For the text-containing cell, return its midpoint in (X, Y) coordinate format. 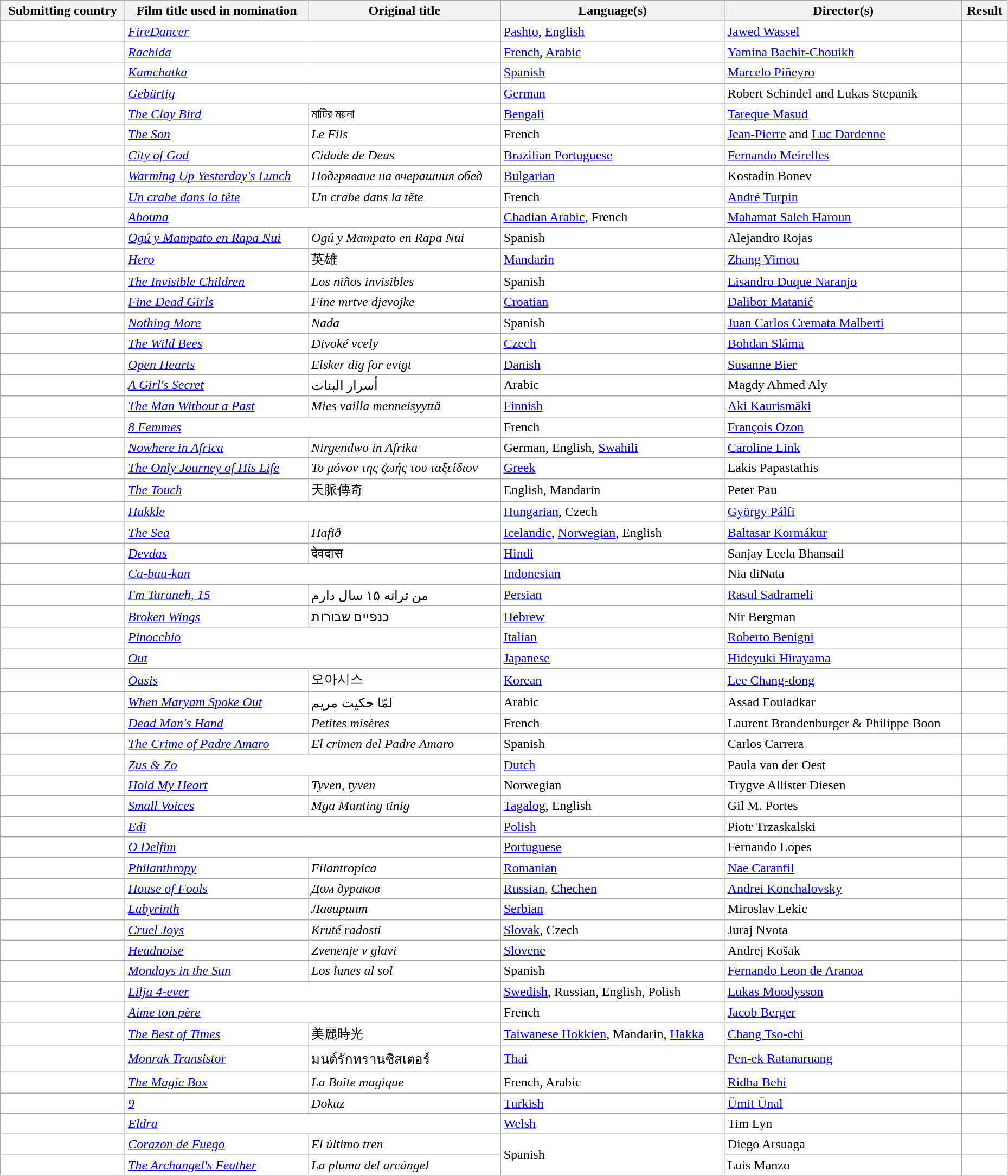
The Archangel's Feather (217, 1165)
天脈傳奇 (405, 490)
Nae Caranfil (843, 868)
Hero (217, 260)
Taiwanese Hokkien, Mandarin, Hakka (613, 1034)
Pinocchio (313, 637)
German, English, Swahili (613, 448)
Finnish (613, 406)
Bengali (613, 114)
Fernando Leon de Aranoa (843, 971)
Russian, Chechen (613, 889)
Tyven, tyven (405, 785)
Los niños invisibles (405, 282)
Jawed Wassel (843, 31)
The Only Journey of His Life (217, 468)
Ridha Behi (843, 1082)
Kostadin Bonev (843, 176)
André Turpin (843, 196)
Result (985, 11)
देवदास (405, 553)
Eldra (313, 1124)
Kamchatka (313, 73)
Abouna (313, 217)
Headnoise (217, 950)
Hukkle (313, 512)
Baltasar Kormákur (843, 533)
The Clay Bird (217, 114)
Dead Man's Hand (217, 723)
Дом дураков (405, 889)
Sanjay Leela Bhansail (843, 553)
Magdy Ahmed Aly (843, 385)
8 Femmes (313, 427)
Yamina Bachir-Chouikh (843, 52)
Aime ton père (313, 1012)
Philanthropy (217, 868)
City of God (217, 155)
Mga Munting tinig (405, 806)
Pen-ek Ratanaruang (843, 1059)
Polish (613, 827)
মাটির ময়না (405, 114)
House of Fools (217, 889)
Aki Kaurismäki (843, 406)
La pluma del arcángel (405, 1165)
Thai (613, 1059)
Broken Wings (217, 617)
Pashto, English (613, 31)
FireDancer (313, 31)
9 (217, 1103)
Fine Dead Girls (217, 302)
Indonesian (613, 574)
Andrei Konchalovsky (843, 889)
György Pálfi (843, 512)
Trygve Allister Diesen (843, 785)
Danish (613, 364)
Juraj Nvota (843, 930)
Diego Arsuaga (843, 1145)
Tareque Masud (843, 114)
Bohdan Sláma (843, 343)
Dutch (613, 764)
Ümit Ünal (843, 1103)
Luis Manzo (843, 1165)
Cidade de Deus (405, 155)
Лавиринт (405, 909)
Romanian (613, 868)
Labyrinth (217, 909)
Το μόνον της ζωής του ταξείδιον (405, 468)
Slovene (613, 950)
英雄 (405, 260)
Rasul Sadrameli (843, 595)
Hafið (405, 533)
Mandarin (613, 260)
Film title used in nomination (217, 11)
Language(s) (613, 11)
Submitting country (63, 11)
Oasis (217, 680)
Slovak, Czech (613, 930)
Serbian (613, 909)
English, Mandarin (613, 490)
Los lunes al sol (405, 971)
Hold My Heart (217, 785)
The Sea (217, 533)
Jacob Berger (843, 1012)
Fine mrtve djevojke (405, 302)
Tim Lyn (843, 1124)
O Delfim (313, 847)
Nowhere in Africa (217, 448)
The Best of Times (217, 1034)
Lisandro Duque Naranjo (843, 282)
Mahamat Saleh Haroun (843, 217)
Chadian Arabic, French (613, 217)
Korean (613, 680)
François Ozon (843, 427)
German (613, 93)
The Crime of Padre Amaro (217, 744)
Dokuz (405, 1103)
Marcelo Piñeyro (843, 73)
Hideyuki Hirayama (843, 658)
Tagalog, English (613, 806)
Greek (613, 468)
Подгряване на вчерашния обед (405, 176)
Open Hearts (217, 364)
Zvenenje v glavi (405, 950)
כנפיים שבורות (405, 617)
Kruté radosti (405, 930)
Corazon de Fuego (217, 1145)
Elsker dig for evigt (405, 364)
Nia diNata (843, 574)
Bulgarian (613, 176)
Caroline Link (843, 448)
Hebrew (613, 617)
Chang Tso-chi (843, 1034)
Welsh (613, 1124)
Lee Chang-dong (843, 680)
Croatian (613, 302)
Devdas (217, 553)
Turkish (613, 1103)
Nada (405, 323)
The Wild Bees (217, 343)
The Invisible Children (217, 282)
When Maryam Spoke Out (217, 702)
美麗時光 (405, 1034)
Small Voices (217, 806)
I'm Taraneh, 15 (217, 595)
El último tren (405, 1145)
Hindi (613, 553)
Jean-Pierre and Luc Dardenne (843, 135)
أسرار البنات (405, 385)
The Man Without a Past (217, 406)
Ca-bau-kan (313, 574)
Persian (613, 595)
Edi (313, 827)
Zus & Zo (313, 764)
Lilja 4-ever (313, 992)
Lukas Moodysson (843, 992)
The Son (217, 135)
Le Fils (405, 135)
Brazilian Portuguese (613, 155)
Carlos Carrera (843, 744)
Laurent Brandenburger & Philippe Boon (843, 723)
Nir Bergman (843, 617)
Gil M. Portes (843, 806)
Hungarian, Czech (613, 512)
Miroslav Lekic (843, 909)
Norwegian (613, 785)
Original title (405, 11)
Japanese (613, 658)
Gebürtig (313, 93)
Portuguese (613, 847)
Out (313, 658)
Roberto Benigni (843, 637)
Italian (613, 637)
Fernando Lopes (843, 847)
Nothing More (217, 323)
오아시스 (405, 680)
Piotr Trzaskalski (843, 827)
มนต์รักทรานซิสเตอร์ (405, 1059)
Andrej Košak (843, 950)
Lakis Papastathis (843, 468)
Czech (613, 343)
Zhang Yimou (843, 260)
A Girl's Secret (217, 385)
Robert Schindel and Lukas Stepanik (843, 93)
Peter Pau (843, 490)
Warming Up Yesterday's Lunch (217, 176)
Swedish, Russian, English, Polish (613, 992)
Nirgendwo in Afrika (405, 448)
Mondays in the Sun (217, 971)
Juan Carlos Cremata Malberti (843, 323)
Filantropica (405, 868)
Monrak Transistor (217, 1059)
El crimen del Padre Amaro (405, 744)
Fernando Meirelles (843, 155)
من ترانه ۱۵ سال دارم (405, 595)
Paula van der Oest (843, 764)
Director(s) (843, 11)
Assad Fouladkar (843, 702)
Dalibor Matanić (843, 302)
The Magic Box (217, 1082)
لمّا حكيت مريم (405, 702)
Susanne Bier (843, 364)
Petites misères (405, 723)
Divoké vcely (405, 343)
La Boîte magique (405, 1082)
Icelandic, Norwegian, English (613, 533)
Alejandro Rojas (843, 238)
Rachida (313, 52)
Mies vailla menneisyyttä (405, 406)
The Touch (217, 490)
Cruel Joys (217, 930)
